Capture the cell that displays the provided text and extract its (x, y) central coordinate. 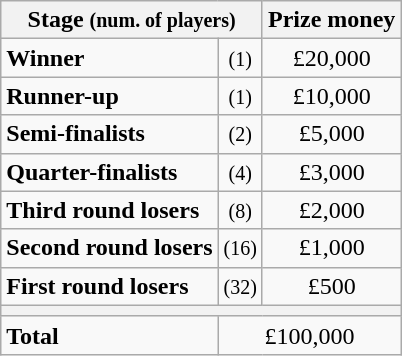
£5,000 (331, 134)
(2) (240, 134)
£20,000 (331, 58)
Third round losers (110, 210)
Prize money (331, 20)
£100,000 (310, 335)
Total (110, 335)
Semi-finalists (110, 134)
£2,000 (331, 210)
Winner (110, 58)
Runner-up (110, 96)
£10,000 (331, 96)
(8) (240, 210)
£500 (331, 286)
First round losers (110, 286)
(4) (240, 172)
£3,000 (331, 172)
Stage (num. of players) (132, 20)
(32) (240, 286)
(16) (240, 248)
Quarter-finalists (110, 172)
£1,000 (331, 248)
Second round losers (110, 248)
